From the cell containing the given text, extract its center point as [X, Y] coordinate. 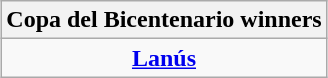
Lanús [164, 58]
Copa del Bicentenario winners [164, 20]
